Scan for the cell matching the given text and deliver its (x, y) coordinate at center. 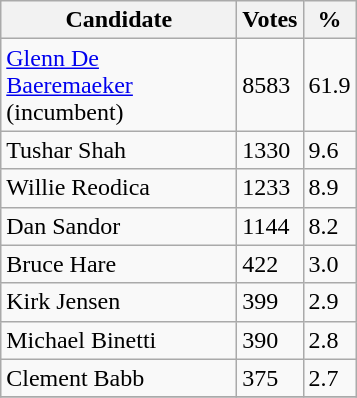
1144 (270, 226)
2.8 (330, 340)
9.6 (330, 150)
2.7 (330, 378)
3.0 (330, 264)
1330 (270, 150)
422 (270, 264)
1233 (270, 188)
Bruce Hare (119, 264)
375 (270, 378)
399 (270, 302)
390 (270, 340)
8583 (270, 85)
Candidate (119, 20)
8.9 (330, 188)
Tushar Shah (119, 150)
Glenn De Baeremaeker (incumbent) (119, 85)
Votes (270, 20)
Michael Binetti (119, 340)
Dan Sandor (119, 226)
Clement Babb (119, 378)
2.9 (330, 302)
8.2 (330, 226)
Willie Reodica (119, 188)
61.9 (330, 85)
% (330, 20)
Kirk Jensen (119, 302)
